Identify which cell holds the provided text, then report its (X, Y) central coordinate. 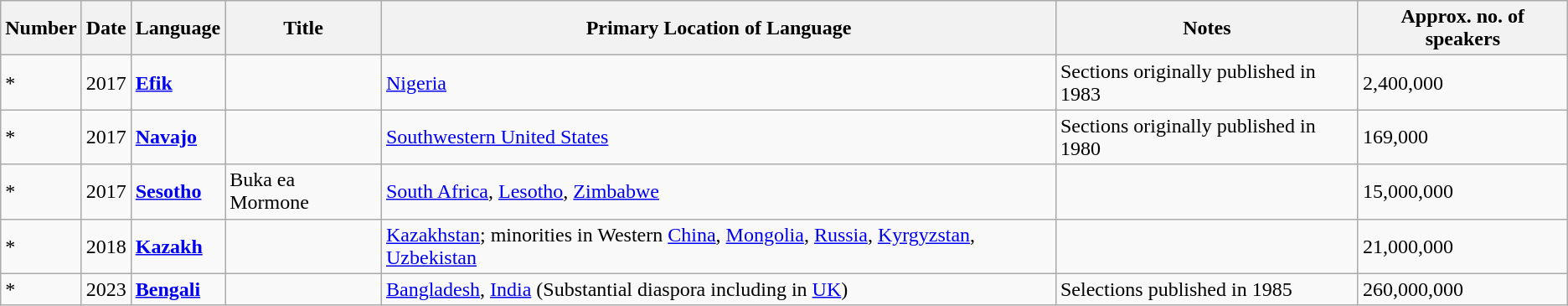
15,000,000 (1462, 191)
Notes (1206, 29)
Navajo (178, 137)
169,000 (1462, 137)
Sesotho (178, 191)
Date (106, 29)
Southwestern United States (719, 137)
Selections published in 1985 (1206, 289)
Primary Location of Language (719, 29)
260,000,000 (1462, 289)
Kazakh (178, 246)
Nigeria (719, 82)
South Africa, Lesotho, Zimbabwe (719, 191)
Bengali (178, 289)
Title (303, 29)
Kazakhstan; minorities in Western China, Mongolia, Russia, Kyrgyzstan, Uzbekistan (719, 246)
Sections originally published in 1983 (1206, 82)
Number (41, 29)
2018 (106, 246)
2023 (106, 289)
21,000,000 (1462, 246)
Bangladesh, India (Substantial diaspora including in UK) (719, 289)
Sections originally published in 1980 (1206, 137)
Approx. no. of speakers (1462, 29)
2,400,000 (1462, 82)
Buka ea Mormone (303, 191)
Language (178, 29)
Efik (178, 82)
